For the text-containing cell, return its midpoint in (X, Y) coordinate format. 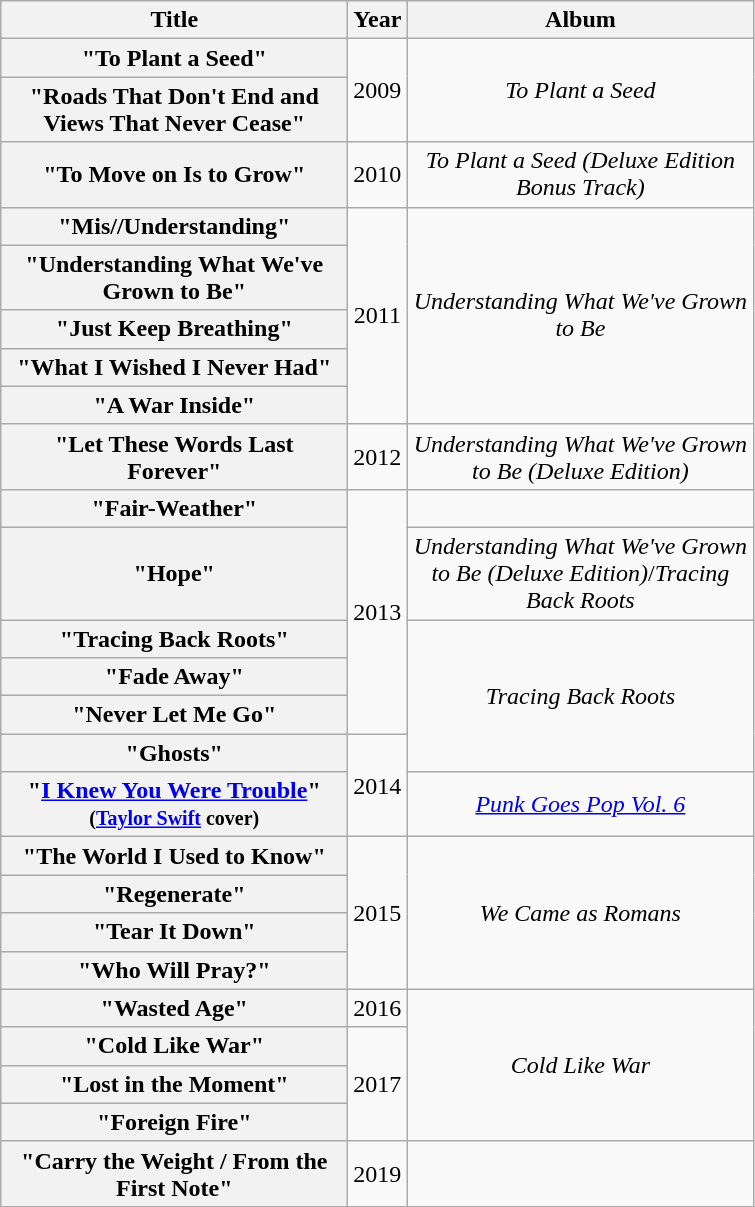
2012 (378, 456)
To Plant a Seed (580, 90)
"Understanding What We've Grown to Be" (174, 278)
"Roads That Don't End and Views That Never Cease" (174, 110)
"Cold Like War" (174, 1046)
"A War Inside" (174, 405)
2011 (378, 316)
Title (174, 20)
2014 (378, 786)
"Wasted Age" (174, 1008)
"I Knew You Were Trouble" (Taylor Swift cover) (174, 804)
2019 (378, 1174)
"Foreign Fire" (174, 1122)
2010 (378, 174)
Album (580, 20)
"Mis//Understanding" (174, 226)
Tracing Back Roots (580, 696)
"Regenerate" (174, 894)
"What I Wished I Never Had" (174, 367)
2015 (378, 913)
2016 (378, 1008)
Understanding What We've Grown to Be (Deluxe Edition) (580, 456)
"Tracing Back Roots" (174, 639)
To Plant a Seed (Deluxe Edition Bonus Track) (580, 174)
"Lost in the Moment" (174, 1084)
2013 (378, 611)
Understanding What We've Grown to Be (580, 316)
Cold Like War (580, 1065)
"To Move on Is to Grow" (174, 174)
Punk Goes Pop Vol. 6 (580, 804)
2017 (378, 1084)
"Tear It Down" (174, 932)
"Ghosts" (174, 753)
We Came as Romans (580, 913)
2009 (378, 90)
Year (378, 20)
"Just Keep Breathing" (174, 329)
"Hope" (174, 573)
"Who Will Pray?" (174, 970)
"Fair-Weather" (174, 508)
"Never Let Me Go" (174, 715)
"The World I Used to Know" (174, 856)
"Fade Away" (174, 677)
"Carry the Weight / From the First Note" (174, 1174)
Understanding What We've Grown to Be (Deluxe Edition)/Tracing Back Roots (580, 573)
"To Plant a Seed" (174, 58)
"Let These Words Last Forever" (174, 456)
